Identify which cell holds the provided text, then report its [X, Y] central coordinate. 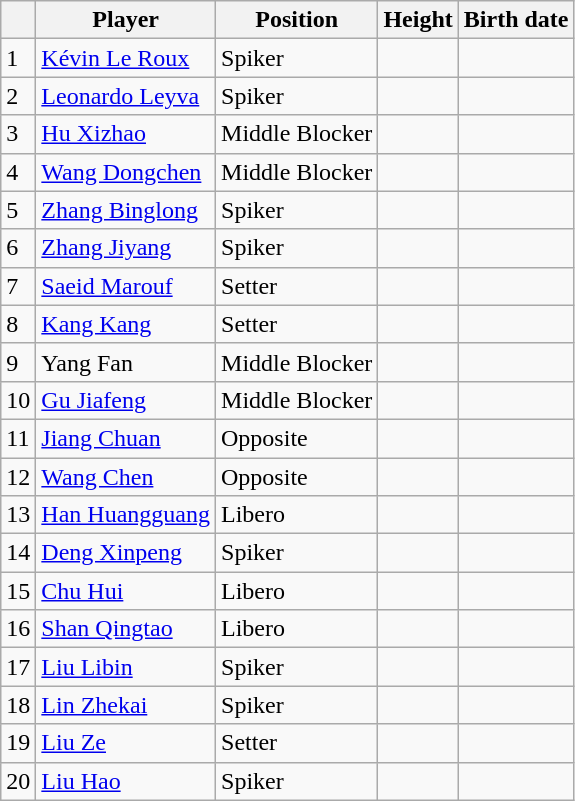
1 [18, 58]
Yang Fan [126, 362]
Position [297, 20]
16 [18, 629]
17 [18, 667]
Liu Libin [126, 667]
8 [18, 324]
Saeid Marouf [126, 286]
9 [18, 362]
5 [18, 210]
11 [18, 438]
19 [18, 743]
7 [18, 286]
Zhang Jiyang [126, 248]
3 [18, 134]
Height [418, 20]
2 [18, 96]
13 [18, 515]
15 [18, 591]
Wang Dongchen [126, 172]
Gu Jiafeng [126, 400]
6 [18, 248]
Leonardo Leyva [126, 96]
Birth date [516, 20]
Lin Zhekai [126, 705]
Han Huangguang [126, 515]
Liu Ze [126, 743]
Liu Hao [126, 781]
Wang Chen [126, 477]
Kévin Le Roux [126, 58]
Hu Xizhao [126, 134]
Shan Qingtao [126, 629]
Chu Hui [126, 591]
14 [18, 553]
10 [18, 400]
Jiang Chuan [126, 438]
12 [18, 477]
Kang Kang [126, 324]
4 [18, 172]
Player [126, 20]
Deng Xinpeng [126, 553]
Zhang Binglong [126, 210]
18 [18, 705]
20 [18, 781]
